Detect which cell encompasses the target text, then output its [x, y] center coordinate. 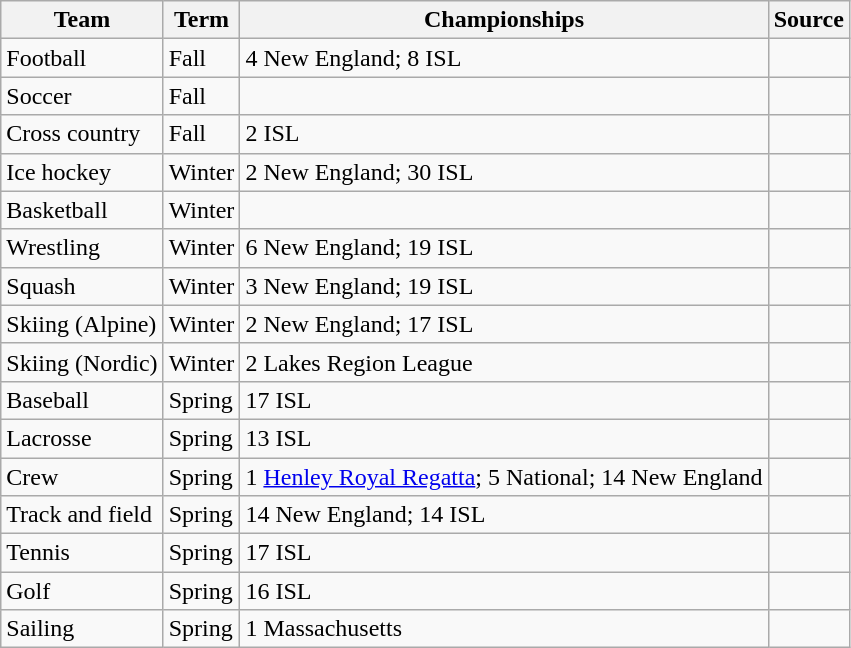
2 New England; 30 ISL [504, 172]
Championships [504, 20]
Baseball [82, 400]
3 New England; 19 ISL [504, 286]
13 ISL [504, 438]
1 Massachusetts [504, 629]
Crew [82, 477]
Basketball [82, 210]
2 New England; 17 ISL [504, 324]
6 New England; 19 ISL [504, 248]
Sailing [82, 629]
Term [202, 20]
Cross country [82, 134]
2 Lakes Region League [504, 362]
Skiing (Nordic) [82, 362]
Ice hockey [82, 172]
Lacrosse [82, 438]
Golf [82, 591]
Tennis [82, 553]
4 New England; 8 ISL [504, 58]
14 New England; 14 ISL [504, 515]
Football [82, 58]
2 ISL [504, 134]
Source [808, 20]
Track and field [82, 515]
Soccer [82, 96]
Skiing (Alpine) [82, 324]
Wrestling [82, 248]
16 ISL [504, 591]
Squash [82, 286]
Team [82, 20]
1 Henley Royal Regatta; 5 National; 14 New England [504, 477]
